Determine the (x, y) coordinate at the center of the cell enclosing the given text.  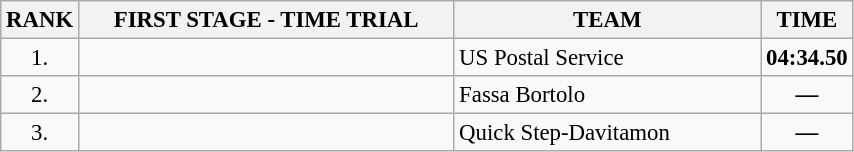
RANK (40, 20)
Fassa Bortolo (608, 95)
Quick Step-Davitamon (608, 133)
FIRST STAGE - TIME TRIAL (266, 20)
TIME (807, 20)
3. (40, 133)
04:34.50 (807, 58)
1. (40, 58)
2. (40, 95)
US Postal Service (608, 58)
TEAM (608, 20)
